For the text-containing cell, return its midpoint in (x, y) coordinate format. 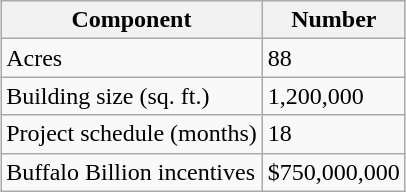
18 (334, 134)
1,200,000 (334, 96)
Building size (sq. ft.) (132, 96)
88 (334, 58)
Buffalo Billion incentives (132, 172)
Component (132, 20)
Project schedule (months) (132, 134)
Number (334, 20)
Acres (132, 58)
$750,000,000 (334, 172)
